From the cell containing the given text, extract its center point as (x, y) coordinate. 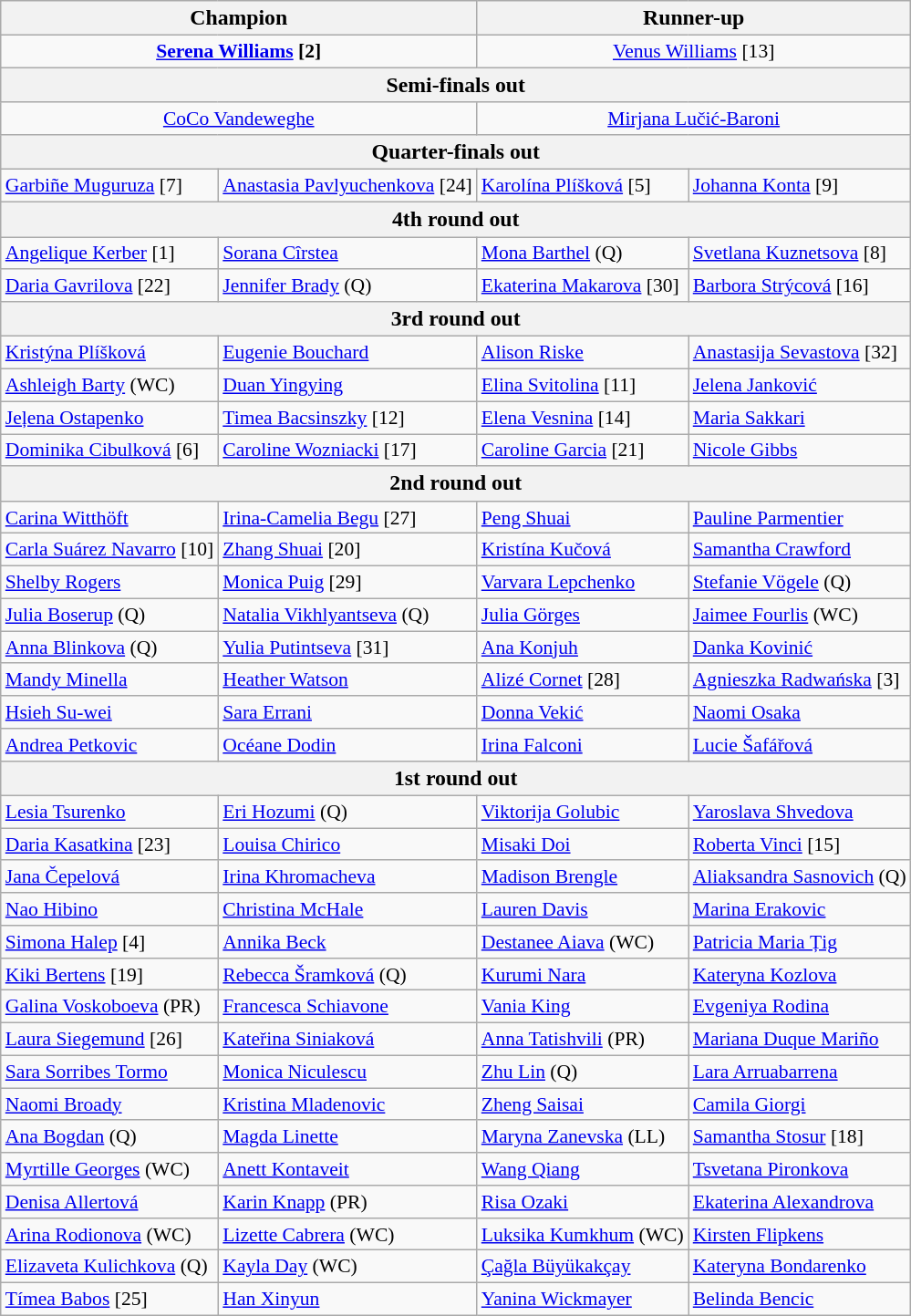
Ashleigh Barty (WC) (109, 386)
Jaimee Fourlis (WC) (800, 615)
Vania King (583, 1007)
Lucie Šafářová (800, 745)
Caroline Garcia [21] (583, 451)
Kateřina Siniaková (347, 1040)
Garbiñe Muguruza [7] (109, 186)
Roberta Vinci [15] (800, 845)
Andrea Petkovic (109, 745)
Serena Williams [2] (239, 52)
Christina McHale (347, 909)
Mona Barthel (Q) (583, 254)
Carla Suárez Navarro [10] (109, 550)
Carina Witthöft (109, 518)
Elena Vesnina [14] (583, 418)
Galina Voskoboeva (PR) (109, 1007)
4th round out (456, 220)
Lesia Tsurenko (109, 813)
Louisa Chirico (347, 845)
Danka Kovinić (800, 648)
Wang Qiang (583, 1169)
Tsvetana Pironkova (800, 1169)
Kateryna Bondarenko (800, 1267)
Barbora Strýcová [16] (800, 286)
Kirsten Flipkens (800, 1235)
Lara Arruabarrena (800, 1072)
Hsieh Su-wei (109, 712)
Lizette Cabrera (WC) (347, 1235)
Eugenie Bouchard (347, 353)
Yanina Wickmayer (583, 1300)
Annika Beck (347, 942)
Nicole Gibbs (800, 451)
Donna Vekić (583, 712)
Myrtille Georges (WC) (109, 1169)
Naomi Osaka (800, 712)
Samantha Stosur [18] (800, 1137)
Kristýna Plíšková (109, 353)
Svetlana Kuznetsova [8] (800, 254)
Julia Görges (583, 615)
Kayla Day (WC) (347, 1267)
Naomi Broady (109, 1104)
Alison Riske (583, 353)
Karolína Plíšková [5] (583, 186)
Kateryna Kozlova (800, 975)
Anna Blinkova (Q) (109, 648)
3rd round out (456, 319)
2nd round out (456, 484)
Zhang Shuai [20] (347, 550)
Zheng Saisai (583, 1104)
Irina-Camelia Begu [27] (347, 518)
Varvara Lepchenko (583, 583)
Belinda Bencic (800, 1300)
Maria Sakkari (800, 418)
Heather Watson (347, 680)
Eri Hozumi (Q) (347, 813)
Julia Boserup (Q) (109, 615)
Marina Erakovic (800, 909)
Daria Gavrilova [22] (109, 286)
Angelique Kerber [1] (109, 254)
Irina Falconi (583, 745)
Irina Khromacheva (347, 877)
Ana Bogdan (Q) (109, 1137)
Natalia Vikhlyantseva (Q) (347, 615)
Monica Puig [29] (347, 583)
Kristína Kučová (583, 550)
Quarter-finals out (456, 152)
Kiki Bertens [19] (109, 975)
Jelena Janković (800, 386)
Madison Brengle (583, 877)
Elina Svitolina [11] (583, 386)
Timea Bacsinszky [12] (347, 418)
Anastasia Pavlyuchenkova [24] (347, 186)
Runner-up (694, 18)
Jana Čepelová (109, 877)
Sara Errani (347, 712)
Agnieszka Radwańska [3] (800, 680)
Monica Niculescu (347, 1072)
Johanna Konta [9] (800, 186)
Jeļena Ostapenko (109, 418)
Ana Konjuh (583, 648)
Dominika Cibulková [6] (109, 451)
Tímea Babos [25] (109, 1300)
Denisa Allertová (109, 1202)
Shelby Rogers (109, 583)
Elizaveta Kulichkova (Q) (109, 1267)
Lauren Davis (583, 909)
Aliaksandra Sasnovich (Q) (800, 877)
Arina Rodionova (WC) (109, 1235)
Duan Yingying (347, 386)
Semi-finals out (456, 86)
Misaki Doi (583, 845)
Han Xinyun (347, 1300)
Nao Hibino (109, 909)
Viktorija Golubic (583, 813)
Evgeniya Rodina (800, 1007)
Simona Halep [4] (109, 942)
Ekaterina Alexandrova (800, 1202)
Champion (239, 18)
Mandy Minella (109, 680)
Anett Kontaveit (347, 1169)
Anna Tatishvili (PR) (583, 1040)
Sorana Cîrstea (347, 254)
Océane Dodin (347, 745)
Kristina Mladenovic (347, 1104)
Luksika Kumkhum (WC) (583, 1235)
Patricia Maria Țig (800, 942)
Anastasija Sevastova [32] (800, 353)
Yulia Putintseva [31] (347, 648)
Rebecca Šramková (Q) (347, 975)
Destanee Aiava (WC) (583, 942)
Yaroslava Shvedova (800, 813)
Çağla Büyükakçay (583, 1267)
Ekaterina Makarova [30] (583, 286)
Zhu Lin (Q) (583, 1072)
1st round out (456, 779)
Stefanie Vögele (Q) (800, 583)
Camila Giorgi (800, 1104)
Kurumi Nara (583, 975)
Magda Linette (347, 1137)
Alizé Cornet [28] (583, 680)
Risa Ozaki (583, 1202)
Caroline Wozniacki [17] (347, 451)
Samantha Crawford (800, 550)
Mariana Duque Mariño (800, 1040)
Pauline Parmentier (800, 518)
Peng Shuai (583, 518)
Francesca Schiavone (347, 1007)
Sara Sorribes Tormo (109, 1072)
Karin Knapp (PR) (347, 1202)
Daria Kasatkina [23] (109, 845)
Maryna Zanevska (LL) (583, 1137)
Laura Siegemund [26] (109, 1040)
Jennifer Brady (Q) (347, 286)
CoCo Vandeweghe (239, 119)
Mirjana Lučić-Baroni (694, 119)
Venus Williams [13] (694, 52)
